Determine the (x, y) coordinate at the center of the cell enclosing the given text.  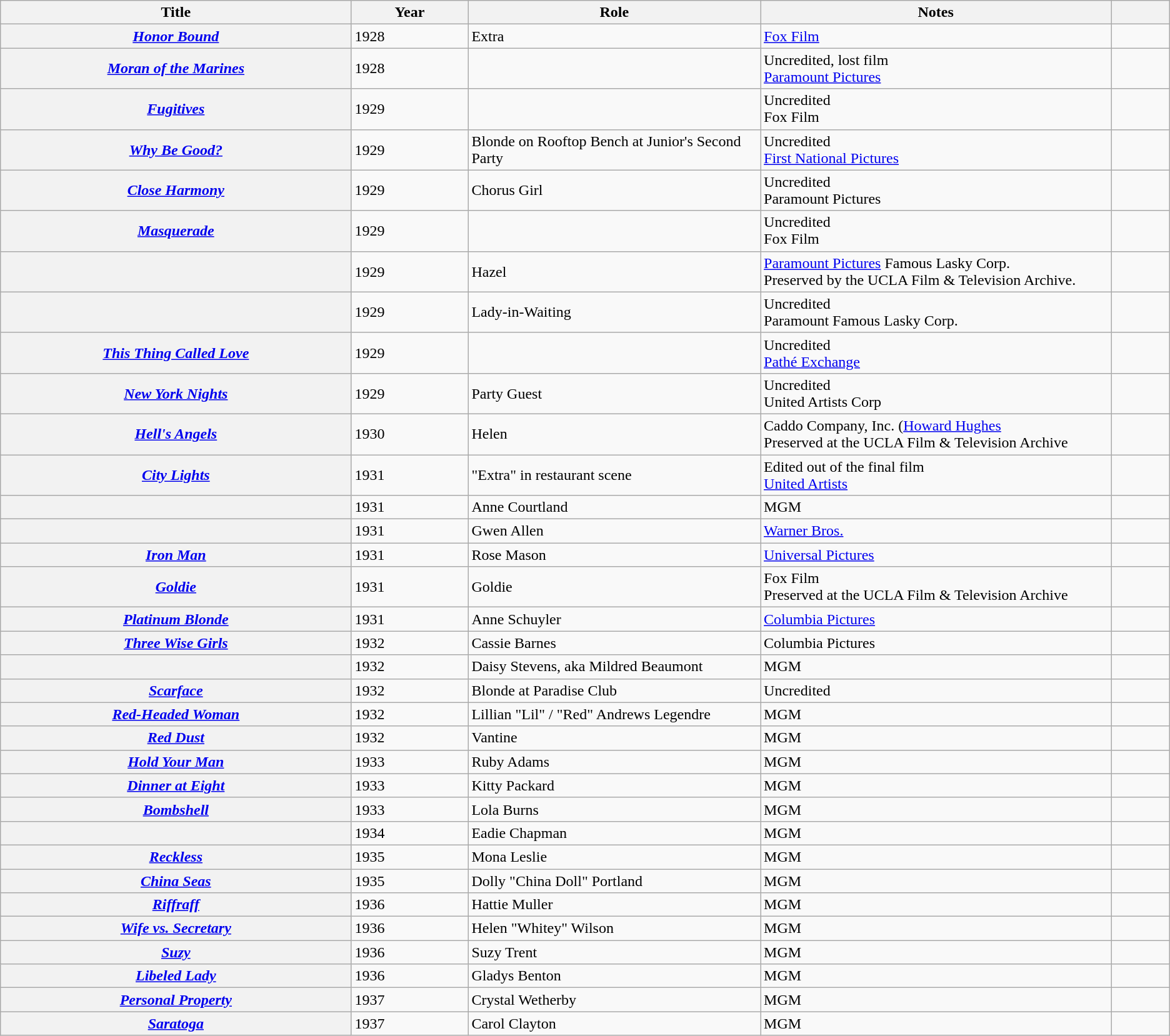
New York Nights (176, 394)
Ruby Adams (614, 762)
Paramount Pictures Famous Lasky Corp.Preserved by the UCLA Film & Television Archive. (936, 271)
Saratoga (176, 1024)
Crystal Wetherby (614, 1000)
1930 (410, 434)
Masquerade (176, 231)
City Lights (176, 475)
UncreditedParamount Pictures (936, 190)
Scarface (176, 690)
Chorus Girl (614, 190)
Helen (614, 434)
Three Wise Girls (176, 643)
Hazel (614, 271)
Anne Schuyler (614, 619)
Edited out of the final filmUnited Artists (936, 475)
Helen "Whitey" Wilson (614, 929)
Daisy Stevens, aka Mildred Beaumont (614, 667)
Lillian "Lil" / "Red" Andrews Legendre (614, 714)
Hold Your Man (176, 762)
Suzy (176, 952)
Fox Film Preserved at the UCLA Film & Television Archive (936, 587)
Red Dust (176, 738)
Mona Leslie (614, 857)
Platinum Blonde (176, 619)
Wife vs. Secretary (176, 929)
Eadie Chapman (614, 833)
Fugitives (176, 109)
Lady-in-Waiting (614, 312)
Universal Pictures (936, 555)
Personal Property (176, 1000)
Extra (614, 36)
Libeled Lady (176, 976)
Blonde at Paradise Club (614, 690)
Year (410, 12)
Uncredited (936, 690)
Suzy Trent (614, 952)
Anne Courtland (614, 507)
Vantine (614, 738)
This Thing Called Love (176, 352)
Riffraff (176, 905)
"Extra" in restaurant scene (614, 475)
Honor Bound (176, 36)
Moran of the Marines (176, 69)
Rose Mason (614, 555)
UncreditedFirst National Pictures (936, 150)
1934 (410, 833)
Cassie Barnes (614, 643)
Gwen Allen (614, 531)
Hell's Angels (176, 434)
Fox Film (936, 36)
Why Be Good? (176, 150)
Party Guest (614, 394)
Reckless (176, 857)
Dinner at Eight (176, 785)
Kitty Packard (614, 785)
Warner Bros. (936, 531)
Blonde on Rooftop Bench at Junior's Second Party (614, 150)
Red-Headed Woman (176, 714)
China Seas (176, 880)
Lola Burns (614, 809)
Iron Man (176, 555)
Notes (936, 12)
Bombshell (176, 809)
UncreditedParamount Famous Lasky Corp. (936, 312)
Dolly "China Doll" Portland (614, 880)
Hattie Muller (614, 905)
Uncredited, lost filmParamount Pictures (936, 69)
Gladys Benton (614, 976)
UncreditedPathé Exchange (936, 352)
Caddo Company, Inc. (Howard Hughes Preserved at the UCLA Film & Television Archive (936, 434)
Role (614, 12)
UncreditedUnited Artists Corp (936, 394)
Title (176, 12)
Close Harmony (176, 190)
Carol Clayton (614, 1024)
